Identify which cell holds the provided text, then report its (X, Y) central coordinate. 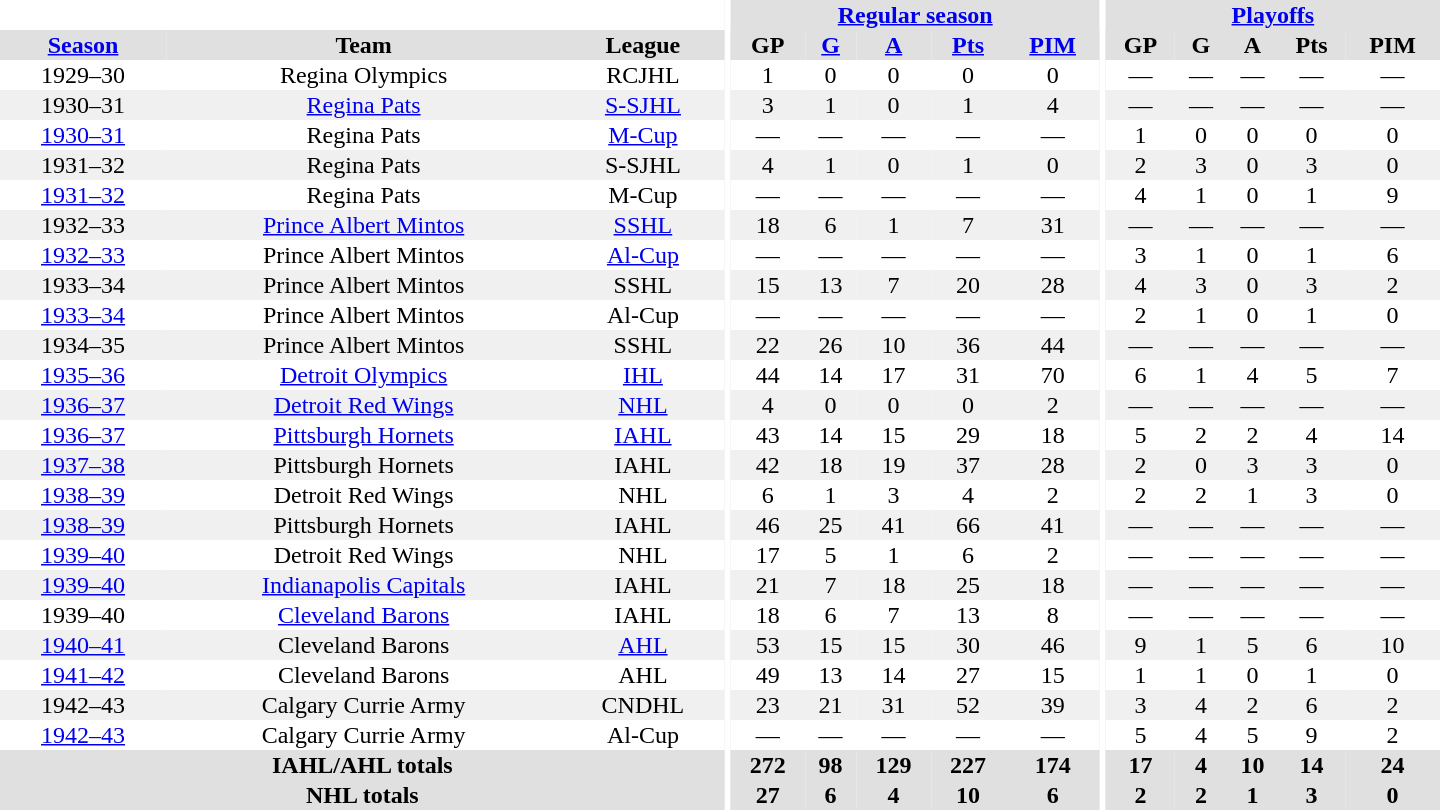
23 (767, 705)
IAHL/AHL totals (362, 765)
Team (364, 45)
227 (968, 765)
1940–41 (83, 645)
49 (767, 675)
NHL totals (362, 795)
1934–35 (83, 345)
Playoffs (1273, 15)
20 (968, 285)
129 (893, 765)
36 (968, 345)
37 (968, 465)
42 (767, 465)
26 (831, 345)
8 (1052, 615)
52 (968, 705)
43 (767, 435)
29 (968, 435)
19 (893, 465)
66 (968, 525)
Detroit Olympics (364, 375)
39 (1052, 705)
CNDHL (643, 705)
RCJHL (643, 75)
53 (767, 645)
Season (83, 45)
Indianapolis Capitals (364, 585)
IHL (643, 375)
30 (968, 645)
1941–42 (83, 675)
Regina Olympics (364, 75)
League (643, 45)
1935–36 (83, 375)
272 (767, 765)
98 (831, 765)
70 (1052, 375)
24 (1392, 765)
22 (767, 345)
1937–38 (83, 465)
1929–30 (83, 75)
174 (1052, 765)
Regular season (915, 15)
